Provide the (x, y) coordinate of the cell's center where the given text is located.  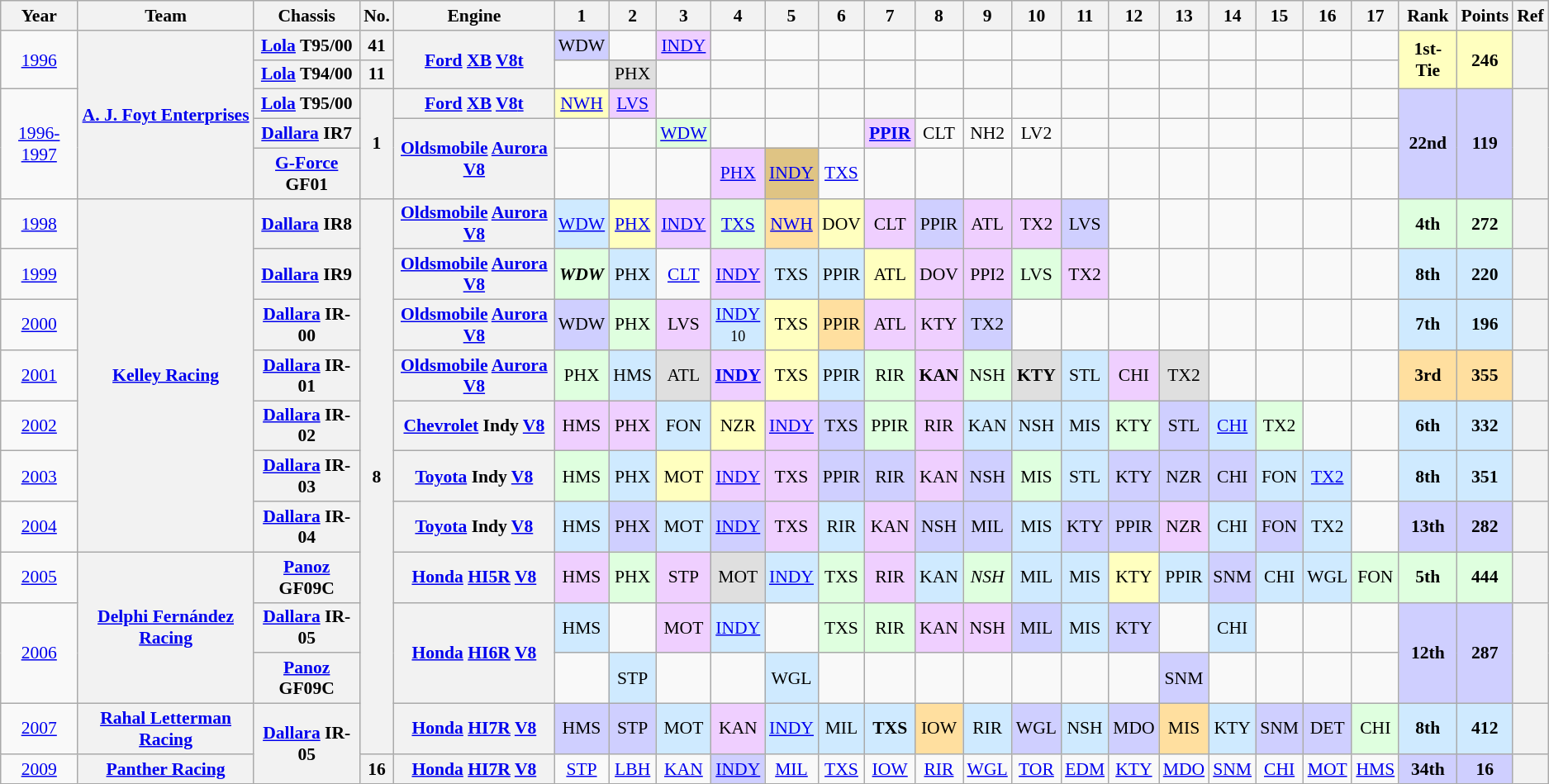
272 (1485, 223)
Dallara IR8 (306, 223)
PPI2 (988, 274)
3rd (1428, 375)
Dallara IR-03 (306, 476)
NH2 (988, 134)
14 (1233, 16)
6th (1428, 426)
EDM (1085, 769)
4th (1428, 223)
41 (377, 45)
282 (1485, 527)
2009 (40, 769)
Chevrolet Indy V8 (474, 426)
412 (1485, 729)
17 (1375, 16)
Ref (1530, 16)
6 (841, 16)
7th (1428, 325)
220 (1485, 274)
1998 (40, 223)
Dallara IR-02 (306, 426)
2006 (40, 653)
1996 (40, 59)
INDY10 (739, 325)
DET (1327, 729)
Dallara IR-01 (306, 375)
13 (1185, 16)
5th (1428, 577)
13th (1428, 527)
Engine (474, 16)
10 (1036, 16)
2 (633, 16)
9 (988, 16)
Lola T94/00 (306, 74)
246 (1485, 59)
Panther Racing (166, 769)
2005 (40, 577)
Dallara IR9 (306, 274)
15 (1279, 16)
Rahal Letterman Racing (166, 729)
G-Force GF01 (306, 173)
1999 (40, 274)
Dallara IR7 (306, 134)
119 (1485, 144)
12 (1133, 16)
Honda HI5R V8 (474, 577)
Dallara IR-00 (306, 325)
4 (739, 16)
355 (1485, 375)
2004 (40, 527)
2001 (40, 375)
TOR (1036, 769)
2007 (40, 729)
2000 (40, 325)
Honda HI6R V8 (474, 653)
A. J. Foyt Enterprises (166, 115)
5 (791, 16)
No. (377, 16)
Rank (1428, 16)
Dallara IR-04 (306, 527)
LV2 (1036, 134)
Year (40, 16)
351 (1485, 476)
287 (1485, 653)
444 (1485, 577)
Delphi Fernández Racing (166, 628)
332 (1485, 426)
Team (166, 16)
2002 (40, 426)
2003 (40, 476)
Kelley Racing (166, 375)
196 (1485, 325)
12th (1428, 653)
3 (683, 16)
1st-Tie (1428, 59)
34th (1428, 769)
Chassis (306, 16)
7 (890, 16)
22nd (1428, 144)
1996-1997 (40, 144)
LBH (633, 769)
Points (1485, 16)
